Pinpoint the cell where the given text exists, returning its [x, y] midpoint coordinate. 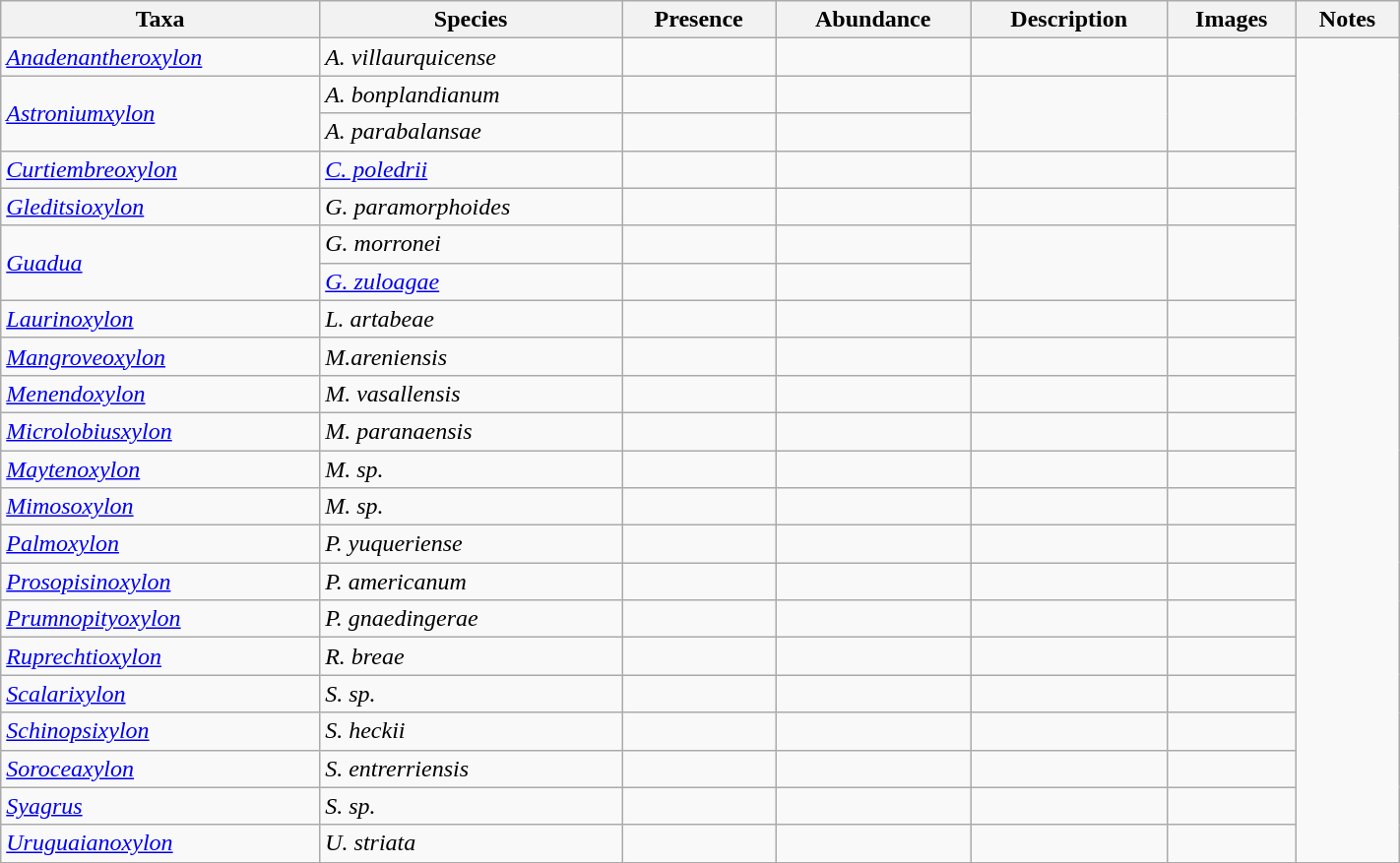
Menendoxylon [160, 394]
Prosopisinoxylon [160, 582]
Scalarixylon [160, 694]
Presence [699, 20]
Guadua [160, 263]
A. parabalansae [471, 132]
Soroceaxylon [160, 769]
U. striata [471, 843]
P. gnaedingerae [471, 619]
Schinopsixylon [160, 731]
Images [1232, 20]
Anadenantheroxylon [160, 57]
G. zuloagae [471, 281]
Description [1069, 20]
G. paramorphoides [471, 207]
A. villaurquicense [471, 57]
Uruguaianoxylon [160, 843]
Mangroveoxylon [160, 356]
S. entrerriensis [471, 769]
Astroniumxylon [160, 113]
P. americanum [471, 582]
Prumnopityoxylon [160, 619]
Abundance [873, 20]
R. breae [471, 656]
M. paranaensis [471, 431]
C. poledrii [471, 169]
Microlobiusxylon [160, 431]
P. yuqueriense [471, 544]
G. morronei [471, 244]
Maytenoxylon [160, 469]
M.areniensis [471, 356]
S. heckii [471, 731]
Laurinoxylon [160, 319]
Mimosoxylon [160, 507]
Curtiembreoxylon [160, 169]
L. artabeae [471, 319]
M. vasallensis [471, 394]
Syagrus [160, 806]
Notes [1347, 20]
Ruprechtioxylon [160, 656]
Species [471, 20]
A. bonplandianum [471, 94]
Taxa [160, 20]
Palmoxylon [160, 544]
Gleditsioxylon [160, 207]
